For the text-containing cell, return its midpoint in (x, y) coordinate format. 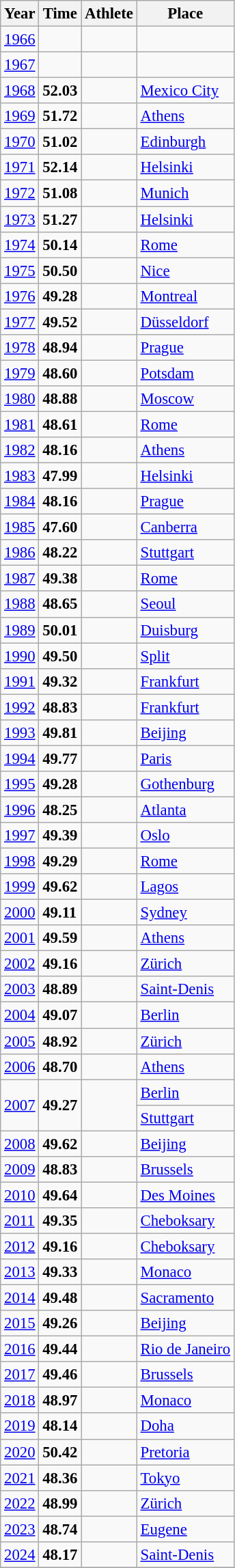
2018 (20, 1401)
1987 (20, 579)
1980 (20, 399)
49.64 (60, 1195)
2003 (20, 990)
Seoul (185, 605)
2019 (20, 1427)
49.48 (60, 1298)
Mexico City (185, 91)
2014 (20, 1298)
Rio de Janeiro (185, 1349)
2009 (20, 1170)
2008 (20, 1144)
2001 (20, 938)
49.81 (60, 733)
2022 (20, 1503)
1990 (20, 656)
1984 (20, 501)
2002 (20, 964)
Düsseldorf (185, 322)
1999 (20, 887)
2013 (20, 1272)
50.42 (60, 1452)
1985 (20, 527)
49.44 (60, 1349)
48.89 (60, 990)
Sydney (185, 913)
1989 (20, 630)
Doha (185, 1427)
2024 (20, 1555)
49.52 (60, 322)
49.26 (60, 1323)
1979 (20, 373)
2011 (20, 1221)
Canberra (185, 527)
52.14 (60, 167)
47.99 (60, 476)
1998 (20, 862)
49.32 (60, 681)
Montreal (185, 296)
Edinburgh (185, 142)
48.65 (60, 605)
50.01 (60, 630)
Des Moines (185, 1195)
48.22 (60, 553)
49.39 (60, 836)
49.27 (60, 1105)
47.60 (60, 527)
1986 (20, 553)
Tokyo (185, 1478)
Atlanta (185, 810)
48.61 (60, 424)
1978 (20, 348)
Munich (185, 193)
1991 (20, 681)
Eugene (185, 1529)
1994 (20, 758)
48.88 (60, 399)
48.99 (60, 1503)
2016 (20, 1349)
51.08 (60, 193)
1993 (20, 733)
Athlete (109, 14)
Sacramento (185, 1298)
49.59 (60, 938)
1983 (20, 476)
2015 (20, 1323)
1975 (20, 271)
1970 (20, 142)
Place (185, 14)
49.29 (60, 862)
2020 (20, 1452)
50.14 (60, 245)
Potsdam (185, 373)
49.07 (60, 1015)
Pretoria (185, 1452)
2000 (20, 913)
1969 (20, 116)
48.70 (60, 1067)
48.14 (60, 1427)
49.77 (60, 758)
48.74 (60, 1529)
Paris (185, 758)
1996 (20, 810)
49.33 (60, 1272)
48.25 (60, 810)
2004 (20, 1015)
Year (20, 14)
Duisburg (185, 630)
48.17 (60, 1555)
1977 (20, 322)
48.97 (60, 1401)
2012 (20, 1246)
49.35 (60, 1221)
52.03 (60, 91)
2023 (20, 1529)
2017 (20, 1375)
49.11 (60, 913)
51.02 (60, 142)
48.60 (60, 373)
48.92 (60, 1041)
1976 (20, 296)
1968 (20, 91)
48.94 (60, 348)
51.27 (60, 219)
48.36 (60, 1478)
49.38 (60, 579)
1988 (20, 605)
51.72 (60, 116)
Time (60, 14)
2005 (20, 1041)
1997 (20, 836)
2007 (20, 1105)
1973 (20, 219)
1967 (20, 65)
1974 (20, 245)
1981 (20, 424)
49.50 (60, 656)
1971 (20, 167)
1995 (20, 784)
Moscow (185, 399)
1972 (20, 193)
1982 (20, 450)
Lagos (185, 887)
1992 (20, 707)
Oslo (185, 836)
1966 (20, 40)
2010 (20, 1195)
Gothenburg (185, 784)
Split (185, 656)
Nice (185, 271)
50.50 (60, 271)
2006 (20, 1067)
49.46 (60, 1375)
2021 (20, 1478)
